For the text-containing cell, return its midpoint in [X, Y] coordinate format. 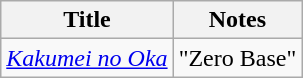
Kakumei no Oka [87, 58]
"Zero Base" [238, 58]
Notes [238, 20]
Title [87, 20]
